Find where the given text appears and provide that cell's center as [X, Y] coordinate. 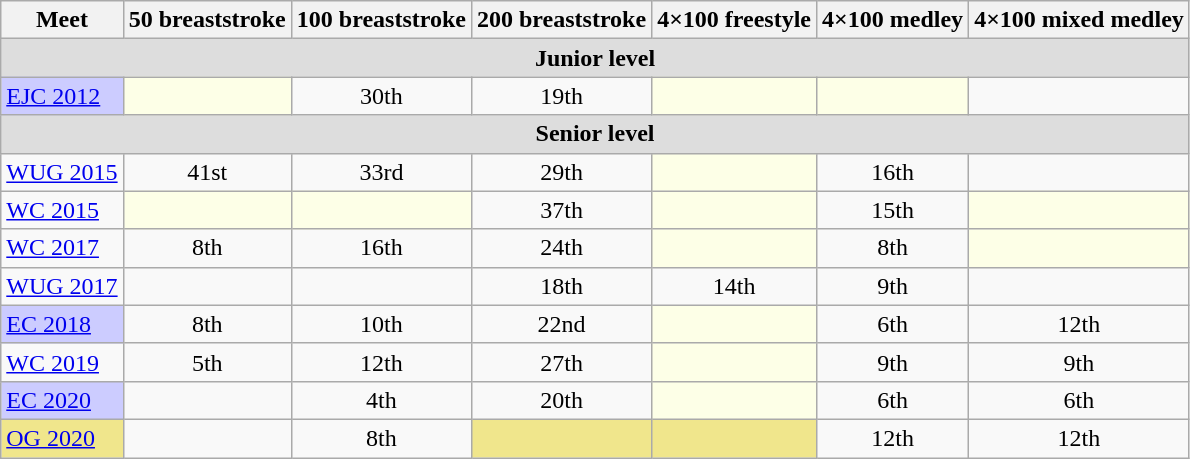
27th [561, 362]
200 breaststroke [561, 20]
EC 2018 [62, 324]
22nd [561, 324]
Meet [62, 20]
100 breaststroke [381, 20]
50 breaststroke [207, 20]
15th [893, 210]
20th [561, 400]
24th [561, 248]
10th [381, 324]
Senior level [596, 134]
19th [561, 96]
4×100 freestyle [734, 20]
WC 2015 [62, 210]
WC 2019 [62, 362]
4×100 medley [893, 20]
EC 2020 [62, 400]
WC 2017 [62, 248]
OG 2020 [62, 438]
14th [734, 286]
WUG 2017 [62, 286]
WUG 2015 [62, 172]
33rd [381, 172]
37th [561, 210]
EJC 2012 [62, 96]
41st [207, 172]
Junior level [596, 58]
29th [561, 172]
30th [381, 96]
4th [381, 400]
5th [207, 362]
4×100 mixed medley [1080, 20]
18th [561, 286]
